Extract the (x, y) coordinate from the center of the cell holding the provided text.  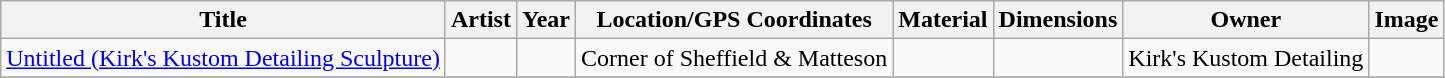
Dimensions (1058, 20)
Untitled (Kirk's Kustom Detailing Sculpture) (224, 58)
Location/GPS Coordinates (734, 20)
Image (1406, 20)
Year (546, 20)
Material (943, 20)
Title (224, 20)
Corner of Sheffield & Matteson (734, 58)
Artist (480, 20)
Owner (1246, 20)
Kirk's Kustom Detailing (1246, 58)
